Search for the cell housing the specified text and yield its [X, Y] center coordinate. 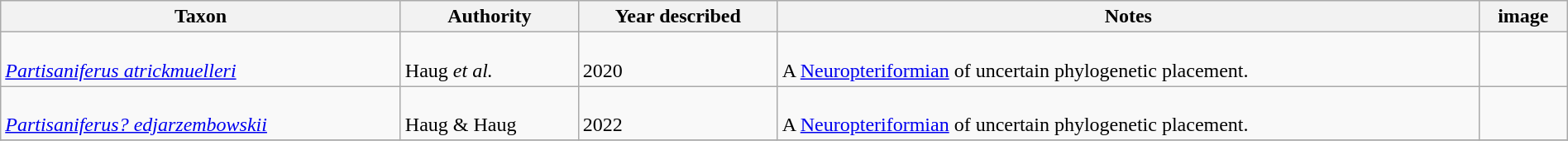
2022 [678, 113]
Year described [678, 17]
Partisaniferus? edjarzembowskii [201, 113]
2020 [678, 60]
image [1523, 17]
Taxon [201, 17]
Notes [1128, 17]
Haug et al. [490, 60]
Authority [490, 17]
Partisaniferus atrickmuelleri [201, 60]
Haug & Haug [490, 113]
